Identify which cell holds the provided text, then report its (X, Y) central coordinate. 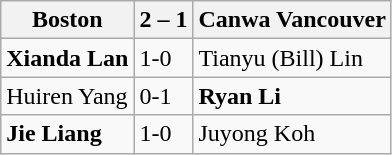
0-1 (164, 96)
Huiren Yang (68, 96)
Jie Liang (68, 134)
Xianda Lan (68, 58)
2 – 1 (164, 20)
Ryan Li (292, 96)
Canwa Vancouver (292, 20)
Boston (68, 20)
Tianyu (Bill) Lin (292, 58)
Juyong Koh (292, 134)
